Scan for the cell matching the given text and deliver its (X, Y) coordinate at center. 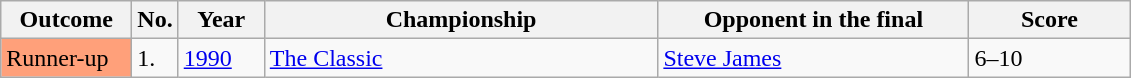
Runner-up (66, 58)
No. (155, 20)
Score (1050, 20)
1990 (221, 58)
Opponent in the final (814, 20)
Outcome (66, 20)
1. (155, 58)
Year (221, 20)
Championship (461, 20)
Steve James (814, 58)
6–10 (1050, 58)
The Classic (461, 58)
